Capture the cell that displays the provided text and extract its (x, y) central coordinate. 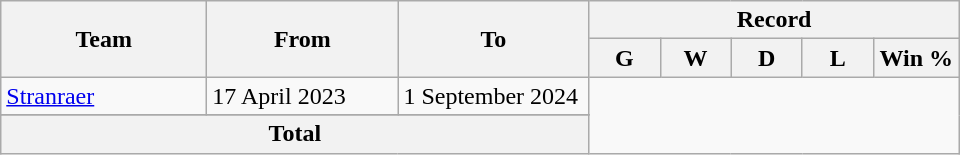
L (838, 58)
G (624, 58)
Record (774, 20)
Total (295, 134)
1 September 2024 (494, 96)
17 April 2023 (302, 96)
W (696, 58)
D (766, 58)
Stranraer (104, 96)
From (302, 39)
To (494, 39)
Win % (916, 58)
Team (104, 39)
